Return (X, Y) of the center of cell containing provided text 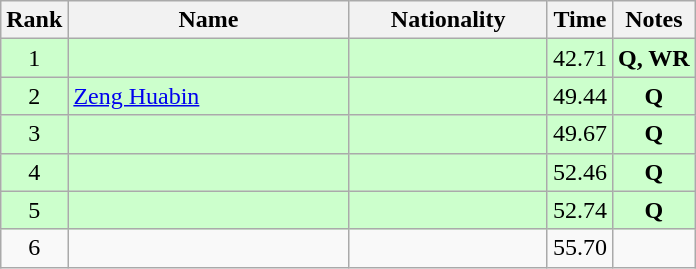
49.67 (580, 134)
Notes (654, 20)
4 (34, 172)
Q, WR (654, 58)
1 (34, 58)
Name (208, 20)
52.46 (580, 172)
2 (34, 96)
5 (34, 210)
49.44 (580, 96)
Rank (34, 20)
3 (34, 134)
6 (34, 248)
Zeng Huabin (208, 96)
42.71 (580, 58)
52.74 (580, 210)
55.70 (580, 248)
Nationality (448, 20)
Time (580, 20)
